Locate the cell with the specified text and output its (X, Y) center coordinate. 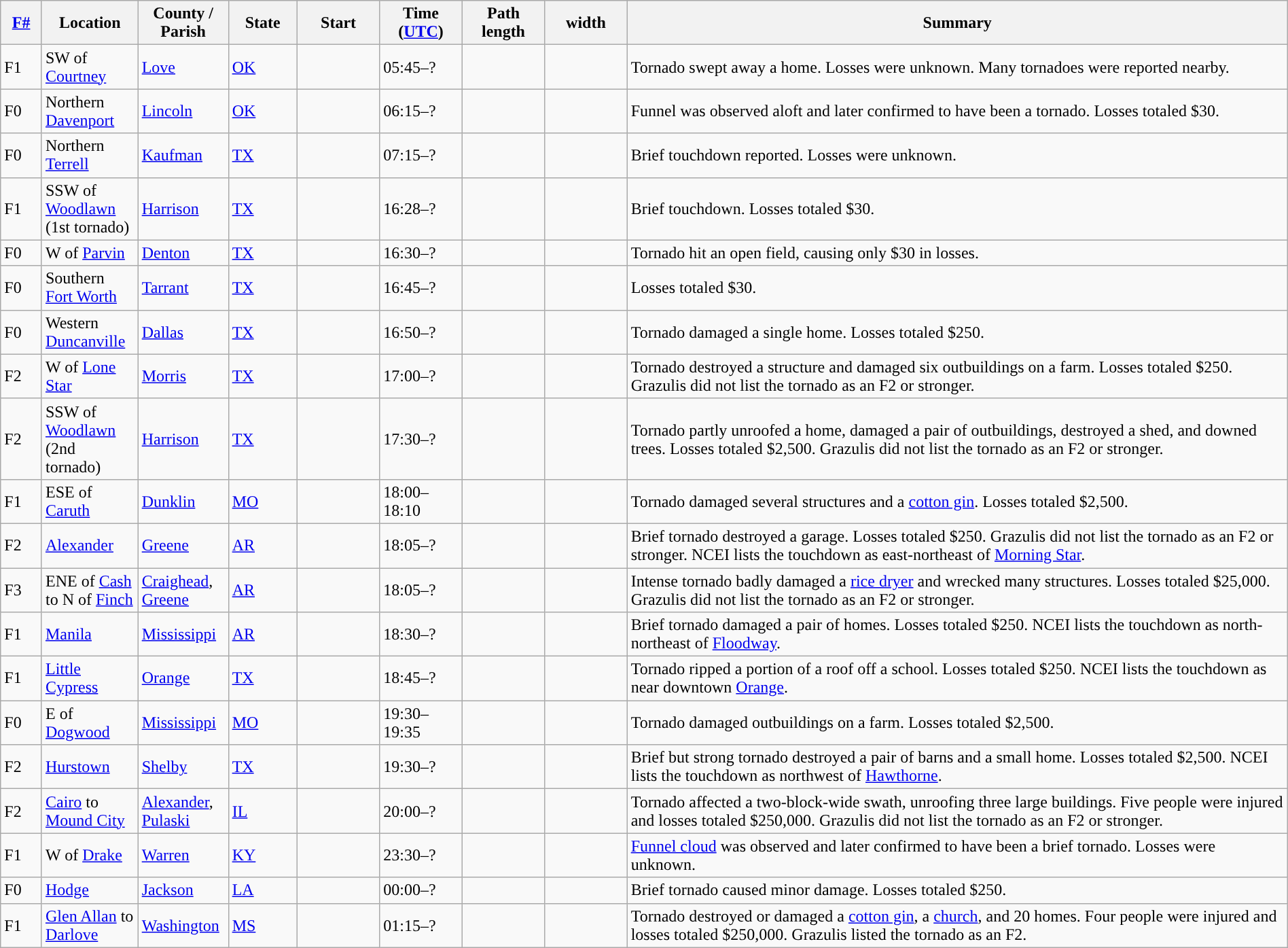
W of Drake (90, 855)
06:15–? (421, 111)
05:45–? (421, 67)
17:30–? (421, 439)
16:45–? (421, 288)
W of Lone Star (90, 376)
Tarrant (183, 288)
17:00–? (421, 376)
ESE of Caruth (90, 502)
Tornado damaged a single home. Losses totaled $250. (957, 332)
Kaufman (183, 155)
16:50–? (421, 332)
20:00–? (421, 811)
Tornado hit an open field, causing only $30 in losses. (957, 253)
Funnel cloud was observed and later confirmed to have been a brief tornado. Losses were unknown. (957, 855)
Losses totaled $30. (957, 288)
23:30–? (421, 855)
Warren (183, 855)
Greene (183, 545)
Craighead, Greene (183, 590)
16:30–? (421, 253)
Path length (503, 23)
SW of Courtney (90, 67)
07:15–? (421, 155)
18:45–? (421, 678)
01:15–? (421, 926)
Northern Terrell (90, 155)
State (262, 23)
Brief but strong tornado destroyed a pair of barns and a small home. Losses totaled $2,500. NCEI lists the touchdown as northwest of Hawthorne. (957, 767)
Orange (183, 678)
Location (90, 23)
Hodge (90, 890)
MS (262, 926)
County / Parish (183, 23)
Start (338, 23)
LA (262, 890)
width (586, 23)
KY (262, 855)
16:28–? (421, 209)
Alexander (90, 545)
Southern Fort Worth (90, 288)
E of Dogwood (90, 723)
Dunklin (183, 502)
Denton (183, 253)
Time (UTC) (421, 23)
Lincoln (183, 111)
IL (262, 811)
Tornado ripped a portion of a roof off a school. Losses totaled $250. NCEI lists the touchdown as near downtown Orange. (957, 678)
Glen Allan to Darlove (90, 926)
Tornado destroyed a structure and damaged six outbuildings on a farm. Losses totaled $250. Grazulis did not list the tornado as an F2 or stronger. (957, 376)
18:30–? (421, 635)
Manila (90, 635)
F3 (22, 590)
00:00–? (421, 890)
Western Duncanville (90, 332)
ENE of Cash to N of Finch (90, 590)
18:00–18:10 (421, 502)
Love (183, 67)
Summary (957, 23)
Shelby (183, 767)
F# (22, 23)
Brief touchdown. Losses totaled $30. (957, 209)
SSW of Woodlawn (2nd tornado) (90, 439)
Tornado damaged outbuildings on a farm. Losses totaled $2,500. (957, 723)
Brief tornado caused minor damage. Losses totaled $250. (957, 890)
Hurstown (90, 767)
Washington (183, 926)
W of Parvin (90, 253)
Tornado swept away a home. Losses were unknown. Many tornadoes were reported nearby. (957, 67)
19:30–? (421, 767)
Brief touchdown reported. Losses were unknown. (957, 155)
Alexander, Pulaski (183, 811)
Funnel was observed aloft and later confirmed to have been a tornado. Losses totaled $30. (957, 111)
Brief tornado damaged a pair of homes. Losses totaled $250. NCEI lists the touchdown as north-northeast of Floodway. (957, 635)
Jackson (183, 890)
19:30–19:35 (421, 723)
SSW of Woodlawn (1st tornado) (90, 209)
Little Cypress (90, 678)
Northern Davenport (90, 111)
Tornado damaged several structures and a cotton gin. Losses totaled $2,500. (957, 502)
Cairo to Mound City (90, 811)
Dallas (183, 332)
Morris (183, 376)
